Search for the cell housing the specified text and yield its (X, Y) center coordinate. 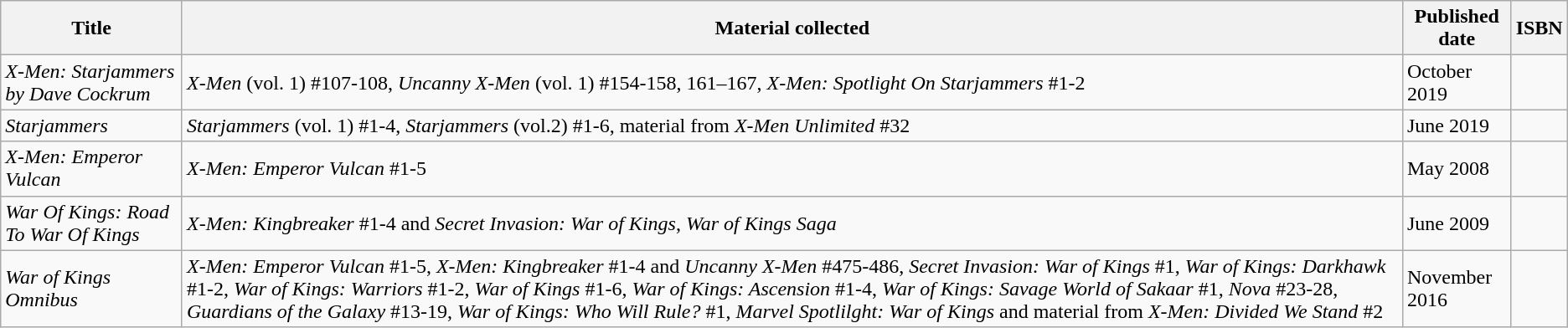
October 2019 (1457, 82)
X-Men: Emperor Vulcan (92, 169)
Starjammers (vol. 1) #1-4, Starjammers (vol.2) #1-6, material from X-Men Unlimited #32 (792, 126)
Published date (1457, 28)
June 2009 (1457, 223)
June 2019 (1457, 126)
May 2008 (1457, 169)
X-Men (vol. 1) #107-108, Uncanny X-Men (vol. 1) #154-158, 161–167, X-Men: Spotlight On Starjammers #1-2 (792, 82)
War of Kings Omnibus (92, 289)
X-Men: Emperor Vulcan #1-5 (792, 169)
ISBN (1540, 28)
X-Men: Starjammers by Dave Cockrum (92, 82)
X-Men: Kingbreaker #1-4 and Secret Invasion: War of Kings, War of Kings Saga (792, 223)
November 2016 (1457, 289)
Material collected (792, 28)
War Of Kings: Road To War Of Kings (92, 223)
Starjammers (92, 126)
Title (92, 28)
